Output the (X, Y) coordinate of the center of the cell containing the given text.  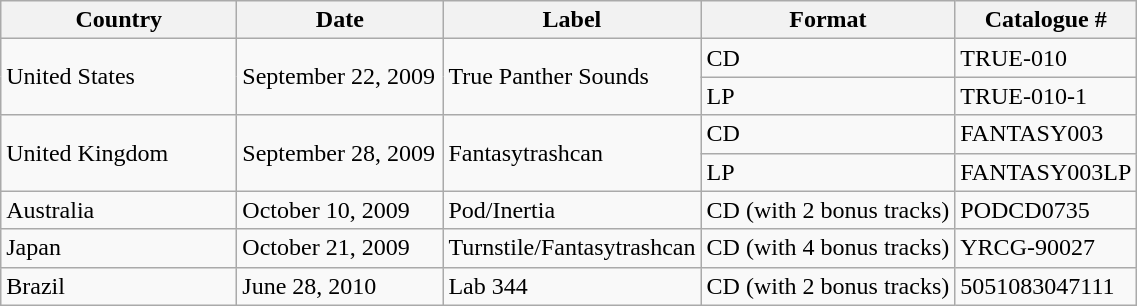
5051083047111 (1046, 286)
Turnstile/Fantasytrashcan (572, 248)
True Panther Sounds (572, 77)
Australia (119, 210)
PODCD0735 (1046, 210)
Brazil (119, 286)
Lab 344 (572, 286)
Format (828, 20)
YRCG-90027 (1046, 248)
Japan (119, 248)
September 22, 2009 (340, 77)
TRUE-010 (1046, 58)
Label (572, 20)
Date (340, 20)
September 28, 2009 (340, 153)
Country (119, 20)
October 10, 2009 (340, 210)
TRUE-010-1 (1046, 96)
June 28, 2010 (340, 286)
FANTASY003 (1046, 134)
FANTASY003LP (1046, 172)
October 21, 2009 (340, 248)
CD (with 4 bonus tracks) (828, 248)
United States (119, 77)
Fantasytrashcan (572, 153)
United Kingdom (119, 153)
Catalogue # (1046, 20)
Pod/Inertia (572, 210)
